Provide the (x, y) coordinate of the cell's center where the given text is located.  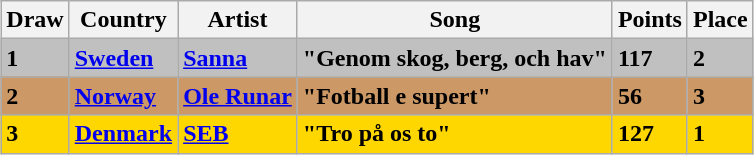
Points (650, 20)
Ole Runar (238, 96)
"Tro på os to" (454, 134)
Country (123, 20)
Norway (123, 96)
Draw (35, 20)
Sweden (123, 58)
Denmark (123, 134)
117 (650, 58)
"Fotball e supert" (454, 96)
SEB (238, 134)
Place (720, 20)
Song (454, 20)
127 (650, 134)
Artist (238, 20)
56 (650, 96)
"Genom skog, berg, och hav" (454, 58)
Sanna (238, 58)
